From the cell containing the given text, extract its center point as (X, Y) coordinate. 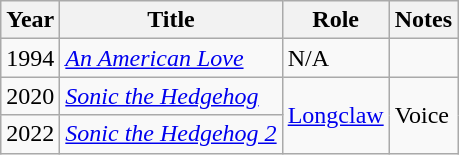
N/A (336, 58)
Voice (423, 115)
Sonic the Hedgehog 2 (171, 134)
Notes (423, 20)
Title (171, 20)
2020 (30, 96)
Longclaw (336, 115)
2022 (30, 134)
Role (336, 20)
Year (30, 20)
Sonic the Hedgehog (171, 96)
1994 (30, 58)
An American Love (171, 58)
